Capture the cell that displays the provided text and extract its (x, y) central coordinate. 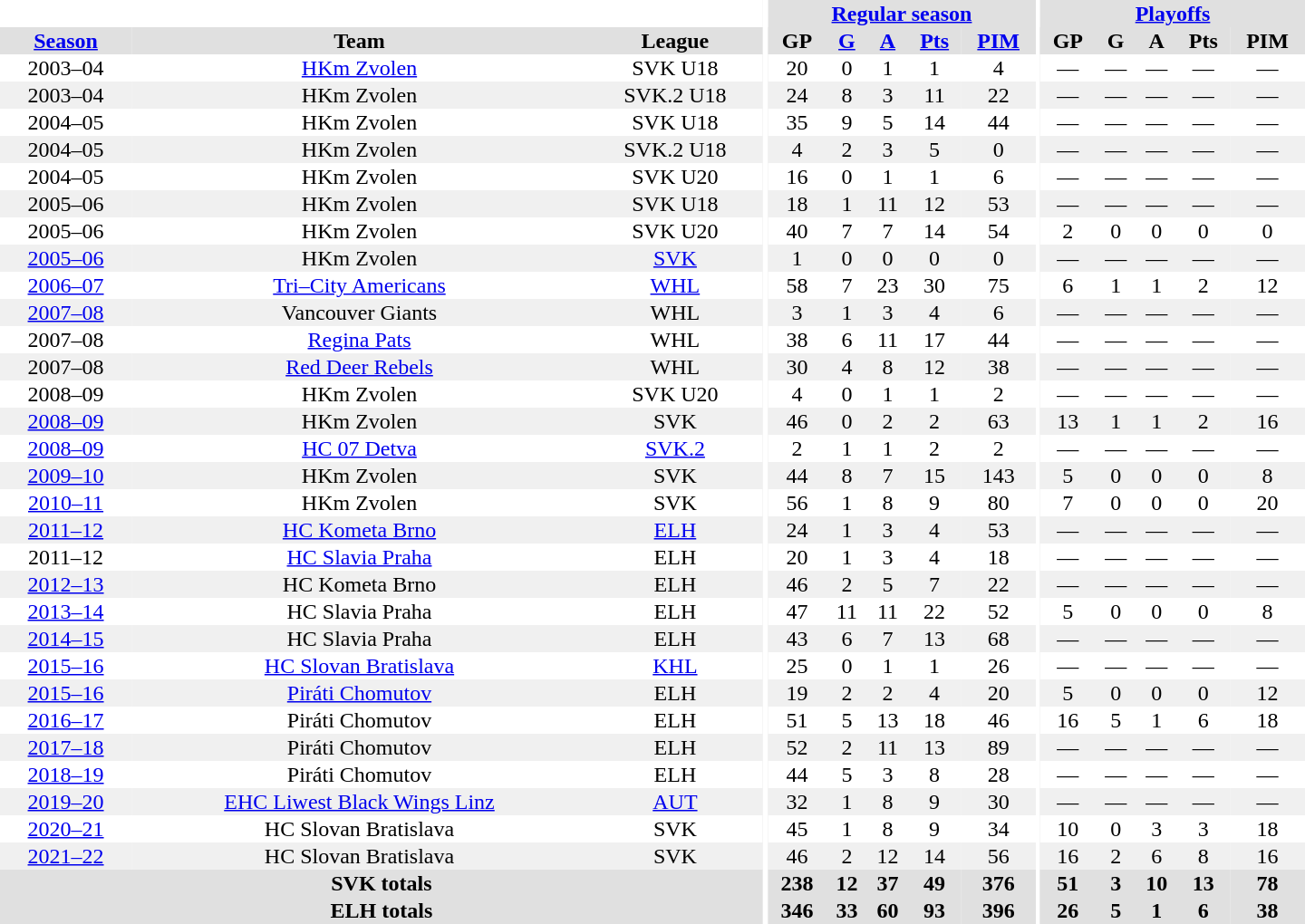
28 (999, 775)
SVK totals (382, 883)
35 (797, 122)
Red Deer Rebels (359, 367)
Regular season (902, 14)
2006–07 (65, 285)
93 (934, 910)
376 (999, 883)
Regina Pats (359, 340)
Playoffs (1173, 14)
17 (934, 340)
AUT (675, 802)
Vancouver Giants (359, 313)
15 (934, 476)
89 (999, 747)
19 (797, 693)
23 (888, 285)
25 (797, 666)
47 (797, 611)
143 (999, 476)
HC 07 Detva (359, 448)
63 (999, 421)
37 (888, 883)
78 (1267, 883)
32 (797, 802)
60 (888, 910)
2017–18 (65, 747)
396 (999, 910)
2009–10 (65, 476)
346 (797, 910)
45 (797, 829)
2014–15 (65, 639)
80 (999, 503)
68 (999, 639)
54 (999, 231)
Team (359, 41)
2021–22 (65, 856)
58 (797, 285)
33 (846, 910)
KHL (675, 666)
2012–13 (65, 584)
2016–17 (65, 720)
2018–19 (65, 775)
SVK.2 (675, 448)
34 (999, 829)
75 (999, 285)
2019–20 (65, 802)
Tri–City Americans (359, 285)
40 (797, 231)
2020–21 (65, 829)
238 (797, 883)
2010–11 (65, 503)
49 (934, 883)
Season (65, 41)
ELH totals (382, 910)
League (675, 41)
43 (797, 639)
EHC Liwest Black Wings Linz (359, 802)
2013–14 (65, 611)
